Locate the cell with the specified text and output its [x, y] center coordinate. 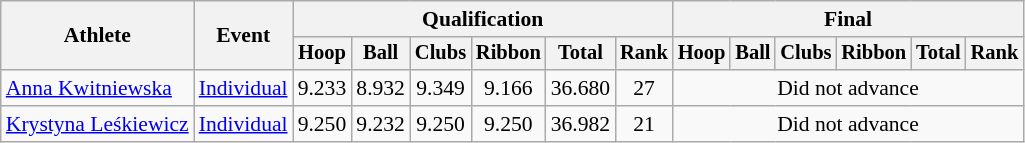
Anna Kwitniewska [98, 88]
36.982 [580, 124]
21 [644, 124]
9.233 [322, 88]
27 [644, 88]
36.680 [580, 88]
Final [848, 19]
Athlete [98, 36]
8.932 [380, 88]
Krystyna Leśkiewicz [98, 124]
9.349 [440, 88]
Event [244, 36]
9.232 [380, 124]
9.166 [508, 88]
Qualification [483, 19]
